Identify which cell holds the provided text, then report its (X, Y) central coordinate. 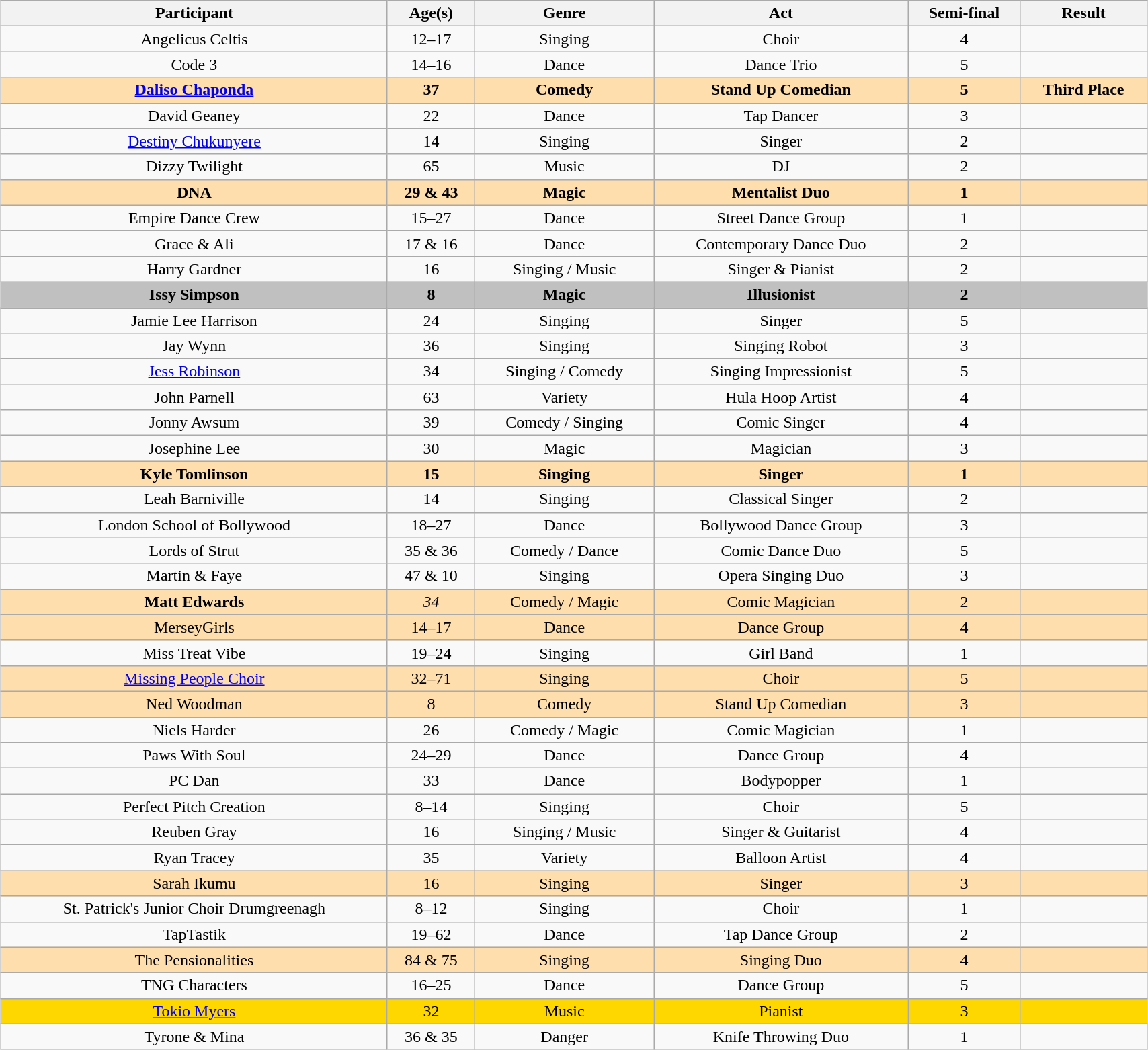
37 (431, 90)
Bodypopper (781, 781)
Issy Simpson (195, 294)
Miss Treat Vibe (195, 653)
36 & 35 (431, 1037)
14–17 (431, 627)
Singing / Comedy (565, 372)
Pianist (781, 1011)
Perfect Pitch Creation (195, 807)
Genre (565, 13)
Illusionist (781, 294)
Bollywood Dance Group (781, 525)
Comedy / Singing (565, 423)
Opera Singing Duo (781, 576)
Harry Gardner (195, 269)
Singer & Guitarist (781, 832)
Leah Barniville (195, 499)
Participant (195, 13)
Singer & Pianist (781, 269)
Balloon Artist (781, 858)
Daliso Chaponda (195, 90)
36 (431, 346)
Tap Dance Group (781, 934)
Comic Singer (781, 423)
Singing Robot (781, 346)
Niels Harder (195, 729)
Reuben Gray (195, 832)
8–14 (431, 807)
Third Place (1083, 90)
Ryan Tracey (195, 858)
33 (431, 781)
Street Dance Group (781, 218)
47 & 10 (431, 576)
Act (781, 13)
24–29 (431, 756)
TNG Characters (195, 985)
30 (431, 448)
29 & 43 (431, 192)
Result (1083, 13)
Jamie Lee Harrison (195, 321)
The Pensionalities (195, 960)
Semi-final (964, 13)
15–27 (431, 218)
David Geaney (195, 116)
18–27 (431, 525)
65 (431, 167)
Missing People Choir (195, 678)
Singing Duo (781, 960)
32–71 (431, 678)
17 & 16 (431, 243)
DNA (195, 192)
Ned Woodman (195, 704)
12–17 (431, 39)
84 & 75 (431, 960)
Dizzy Twilight (195, 167)
35 (431, 858)
Code 3 (195, 65)
Mentalist Duo (781, 192)
St. Patrick's Junior Choir Drumgreenagh (195, 909)
14–16 (431, 65)
15 (431, 474)
Lords of Strut (195, 551)
Girl Band (781, 653)
Tokio Myers (195, 1011)
Singing Impressionist (781, 372)
Sarah Ikumu (195, 883)
Josephine Lee (195, 448)
Tyrone & Mina (195, 1037)
22 (431, 116)
Comedy / Dance (565, 551)
TapTastik (195, 934)
Jonny Awsum (195, 423)
8–12 (431, 909)
MerseyGirls (195, 627)
Empire Dance Crew (195, 218)
26 (431, 729)
Tap Dancer (781, 116)
16–25 (431, 985)
Danger (565, 1037)
Contemporary Dance Duo (781, 243)
DJ (781, 167)
Angelicus Celtis (195, 39)
Comic Dance Duo (781, 551)
Destiny Chukunyere (195, 141)
19–62 (431, 934)
Classical Singer (781, 499)
Jess Robinson (195, 372)
Kyle Tomlinson (195, 474)
London School of Bollywood (195, 525)
Martin & Faye (195, 576)
Matt Edwards (195, 602)
Paws With Soul (195, 756)
Hula Hoop Artist (781, 397)
24 (431, 321)
63 (431, 397)
Jay Wynn (195, 346)
39 (431, 423)
Dance Trio (781, 65)
Grace & Ali (195, 243)
John Parnell (195, 397)
19–24 (431, 653)
32 (431, 1011)
Age(s) (431, 13)
PC Dan (195, 781)
35 & 36 (431, 551)
Knife Throwing Duo (781, 1037)
Magician (781, 448)
